Extract the (x, y) coordinate from the center of the cell holding the provided text.  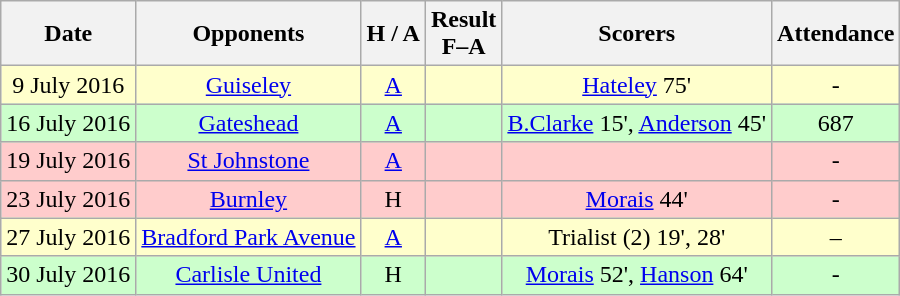
Morais 52', Hanson 64' (637, 275)
Bradford Park Avenue (248, 237)
– (836, 237)
27 July 2016 (68, 237)
Burnley (248, 199)
ResultF–A (463, 34)
687 (836, 123)
H / A (393, 34)
19 July 2016 (68, 161)
Carlisle United (248, 275)
16 July 2016 (68, 123)
30 July 2016 (68, 275)
Opponents (248, 34)
9 July 2016 (68, 85)
Trialist (2) 19', 28' (637, 237)
St Johnstone (248, 161)
Guiseley (248, 85)
Date (68, 34)
Attendance (836, 34)
Scorers (637, 34)
Morais 44' (637, 199)
23 July 2016 (68, 199)
Hateley 75' (637, 85)
Gateshead (248, 123)
B.Clarke 15', Anderson 45' (637, 123)
